From the cell containing the given text, extract its center point as [X, Y] coordinate. 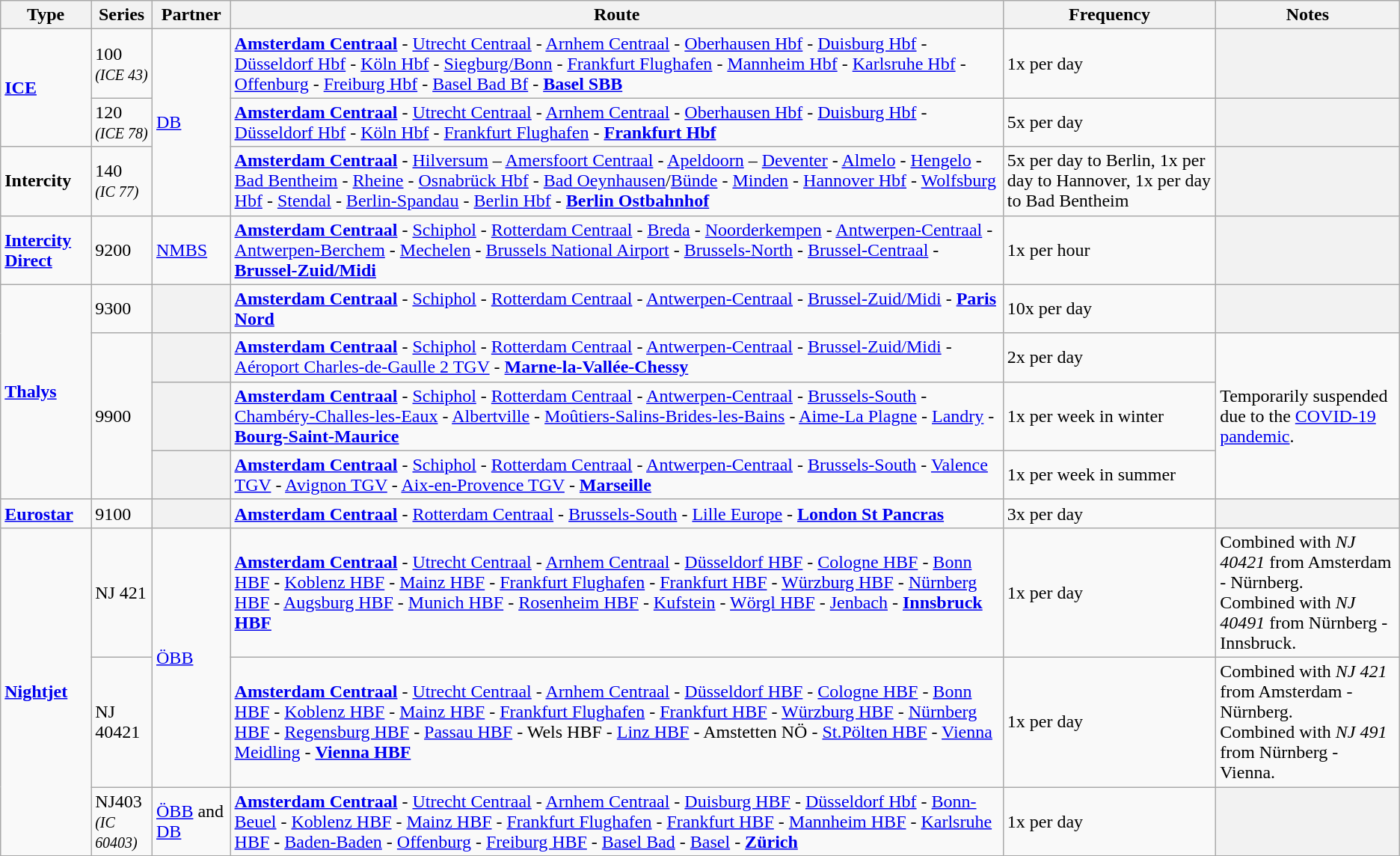
Type [46, 15]
1x per hour [1109, 250]
9200 [122, 250]
Eurostar [46, 513]
Series [122, 15]
Partner [191, 15]
ÖBB and DB [191, 822]
Intercity Direct [46, 250]
2x per day [1109, 358]
10x per day [1109, 308]
NMBS [191, 250]
Amsterdam Centraal - Rotterdam Centraal - Brussels-South - Lille Europe - London St Pancras [616, 513]
Notes [1308, 15]
9300 [122, 308]
Nightjet [46, 691]
Combined with NJ 40421 from Amsterdam - Nürnberg.Combined with NJ 40491 from Nürnberg - Innsbruck. [1308, 593]
Amsterdam Centraal - Schiphol - Rotterdam Centraal - Antwerpen-Centraal - Brussel-Zuid/Midi - Paris Nord [616, 308]
Route [616, 15]
9100 [122, 513]
3x per day [1109, 513]
ÖBB [191, 657]
Combined with NJ 421 from Amsterdam - Nürnberg.Combined with NJ 491 from Nürnberg - Vienna. [1308, 721]
Intercity [46, 181]
100(ICE 43) [122, 64]
140(IC 77) [122, 181]
1x per week in summer [1109, 474]
Temporarily suspended due to the COVID-19 pandemic. [1308, 416]
5x per day [1109, 123]
NJ 40421 [122, 721]
Frequency [1109, 15]
5x per day to Berlin, 1x per day to Hannover, 1x per day to Bad Bentheim [1109, 181]
9900 [122, 416]
120(ICE 78) [122, 123]
NJ403(IC 60403) [122, 822]
1x per week in winter [1109, 416]
ICE [46, 88]
DB [191, 123]
NJ 421 [122, 593]
Thalys [46, 392]
